Find where the given text appears and provide that cell's center as (x, y) coordinate. 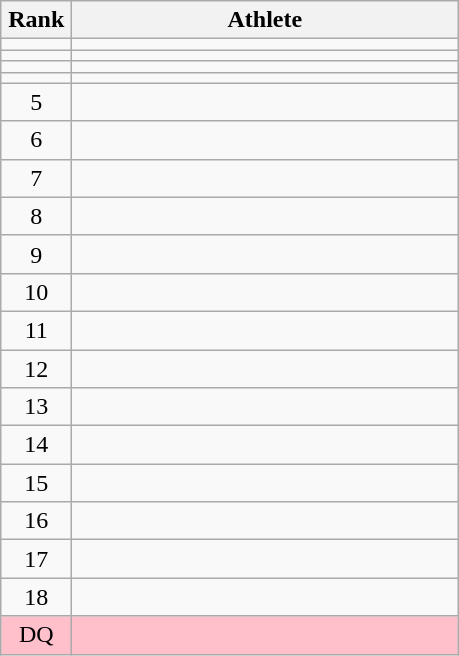
10 (36, 292)
8 (36, 216)
6 (36, 140)
15 (36, 483)
13 (36, 407)
Rank (36, 20)
14 (36, 445)
Athlete (265, 20)
DQ (36, 635)
17 (36, 559)
12 (36, 369)
7 (36, 178)
5 (36, 102)
11 (36, 330)
18 (36, 597)
9 (36, 254)
16 (36, 521)
